Scan for the cell matching the given text and deliver its (x, y) coordinate at center. 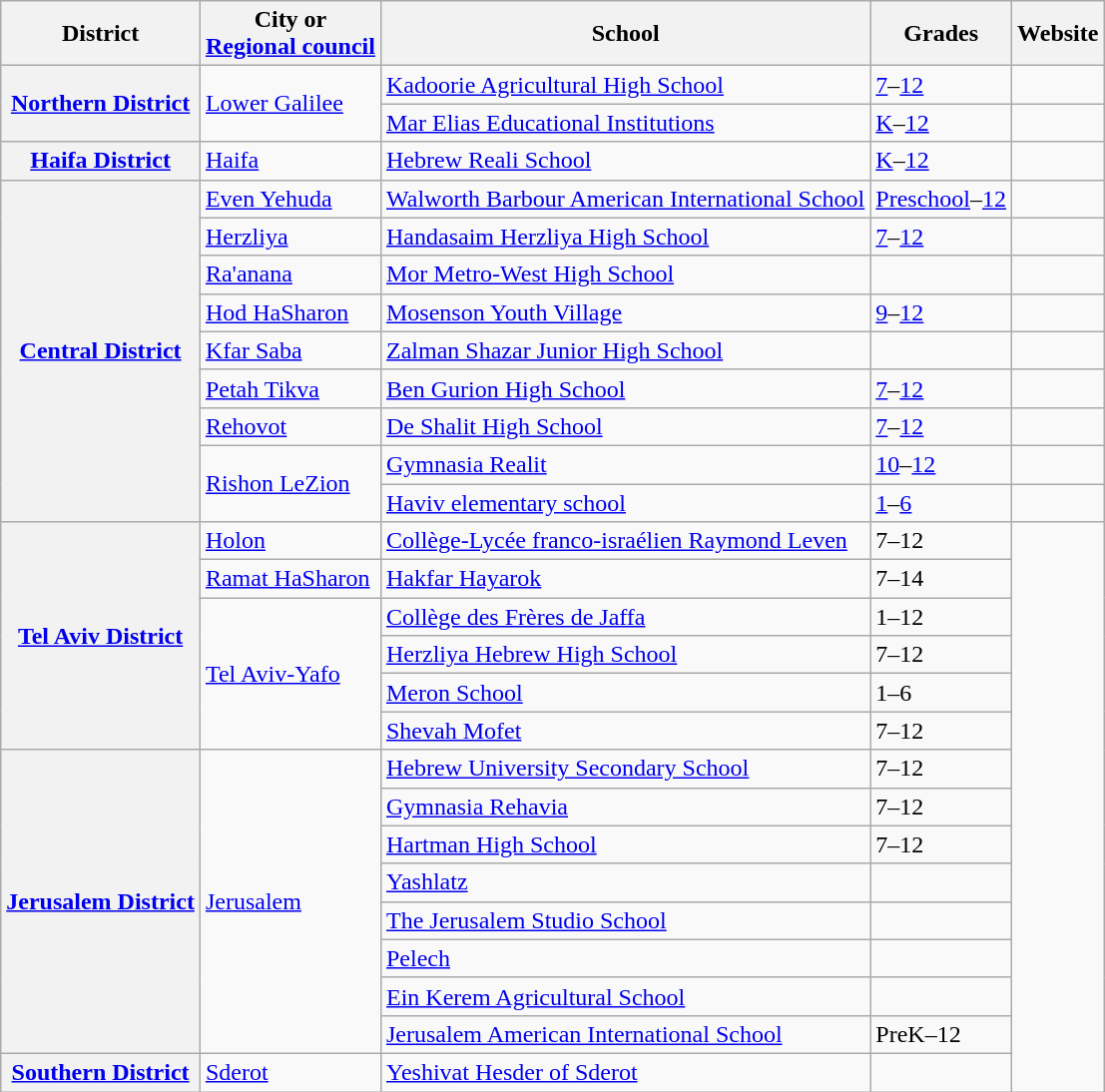
Collège des Frères de Jaffa (625, 617)
Lower Galilee (289, 104)
Even Yehuda (289, 199)
Preschool–12 (941, 199)
City orRegional council (289, 34)
Ramat HaSharon (289, 579)
Shevah Mofet (625, 731)
District (101, 34)
Herzliya Hebrew High School (625, 655)
9–12 (941, 312)
Grades (941, 34)
Mor Metro-West High School (625, 274)
Pelech (625, 958)
PreK–12 (941, 1034)
Herzliya (289, 237)
Mosenson Youth Village (625, 312)
Hod HaSharon (289, 312)
Handasaim Herzliya High School (625, 237)
Tel Aviv District (101, 636)
Ra'anana (289, 274)
1–12 (941, 617)
Rishon LeZion (289, 483)
Kadoorie Agricultural High School (625, 85)
Sderot (289, 1072)
Jerusalem American International School (625, 1034)
Yeshivat Hesder of Sderot (625, 1072)
Ein Kerem Agricultural School (625, 996)
Hebrew University Secondary School (625, 769)
Haviv elementary school (625, 502)
7–14 (941, 579)
Website (1058, 34)
Rehovot (289, 426)
Walworth Barbour American International School (625, 199)
Gymnasia Rehavia (625, 807)
Yashlatz (625, 882)
Hartman High School (625, 844)
Gymnasia Realit (625, 464)
De Shalit High School (625, 426)
Haifa District (101, 161)
Meron School (625, 693)
Tel Aviv-Yafo (289, 674)
Jerusalem (289, 901)
Collège-Lycée franco-israélien Raymond Leven (625, 541)
Petah Tikva (289, 388)
Hebrew Reali School (625, 161)
Mar Elias Educational Institutions (625, 123)
Central District (101, 351)
Northern District (101, 104)
Hakfar Hayarok (625, 579)
Holon (289, 541)
School (625, 34)
Haifa (289, 161)
Ben Gurion High School (625, 388)
Jerusalem District (101, 901)
10–12 (941, 464)
The Jerusalem Studio School (625, 920)
Kfar Saba (289, 350)
Southern District (101, 1072)
Zalman Shazar Junior High School (625, 350)
